Provide the (x, y) coordinate of the cell's center where the given text is located.  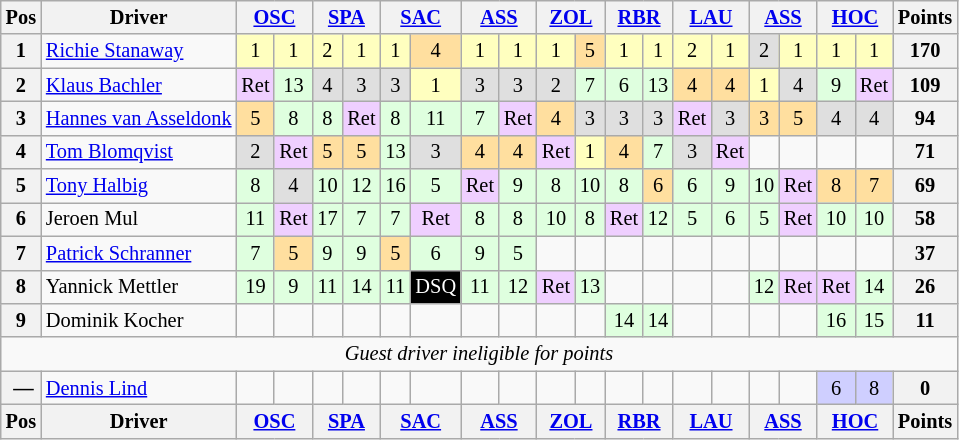
170 (925, 51)
— (21, 388)
19 (255, 287)
15 (874, 320)
0 (925, 388)
69 (925, 186)
Klaus Bachler (138, 85)
Jeroen Mul (138, 219)
109 (925, 85)
Dennis Lind (138, 388)
Guest driver ineligible for points (479, 354)
Hannes van Asseldonk (138, 118)
Patrick Schranner (138, 253)
Yannick Mettler (138, 287)
DSQ (435, 287)
17 (327, 219)
Tony Halbig (138, 186)
94 (925, 118)
71 (925, 152)
Richie Stanaway (138, 51)
Tom Blomqvist (138, 152)
58 (925, 219)
37 (925, 253)
26 (925, 287)
Dominik Kocher (138, 320)
